Return the (X, Y) coordinate for the center point of the cell that contains the specified text.  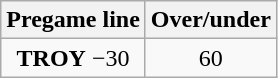
Pregame line (74, 20)
60 (210, 58)
Over/under (210, 20)
TROY −30 (74, 58)
